Output the [x, y] coordinate of the center of the cell containing the given text.  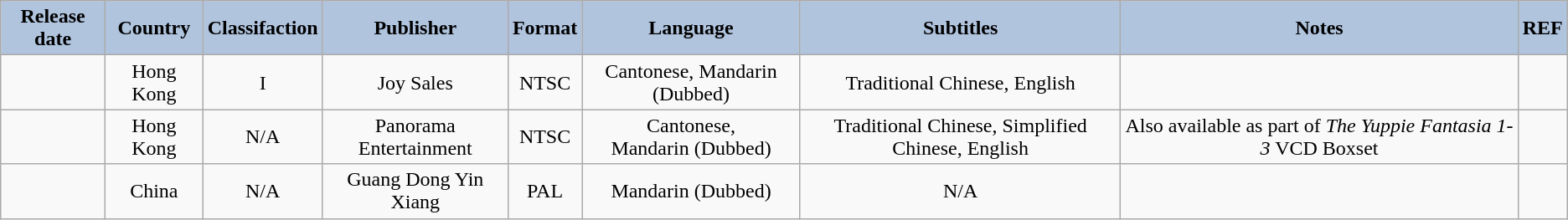
Notes [1319, 28]
Publisher [415, 28]
PAL [544, 191]
China [154, 191]
Also available as part of The Yuppie Fantasia 1-3 VCD Boxset [1319, 137]
REF [1543, 28]
Subtitles [960, 28]
Traditional Chinese, Simplified Chinese, English [960, 137]
Format [544, 28]
Joy Sales [415, 82]
Classifaction [263, 28]
Release date [54, 28]
Traditional Chinese, English [960, 82]
Language [692, 28]
Guang Dong Yin Xiang [415, 191]
Country [154, 28]
I [263, 82]
Mandarin (Dubbed) [692, 191]
Panorama Entertainment [415, 137]
